Identify which cell holds the provided text, then report its [x, y] central coordinate. 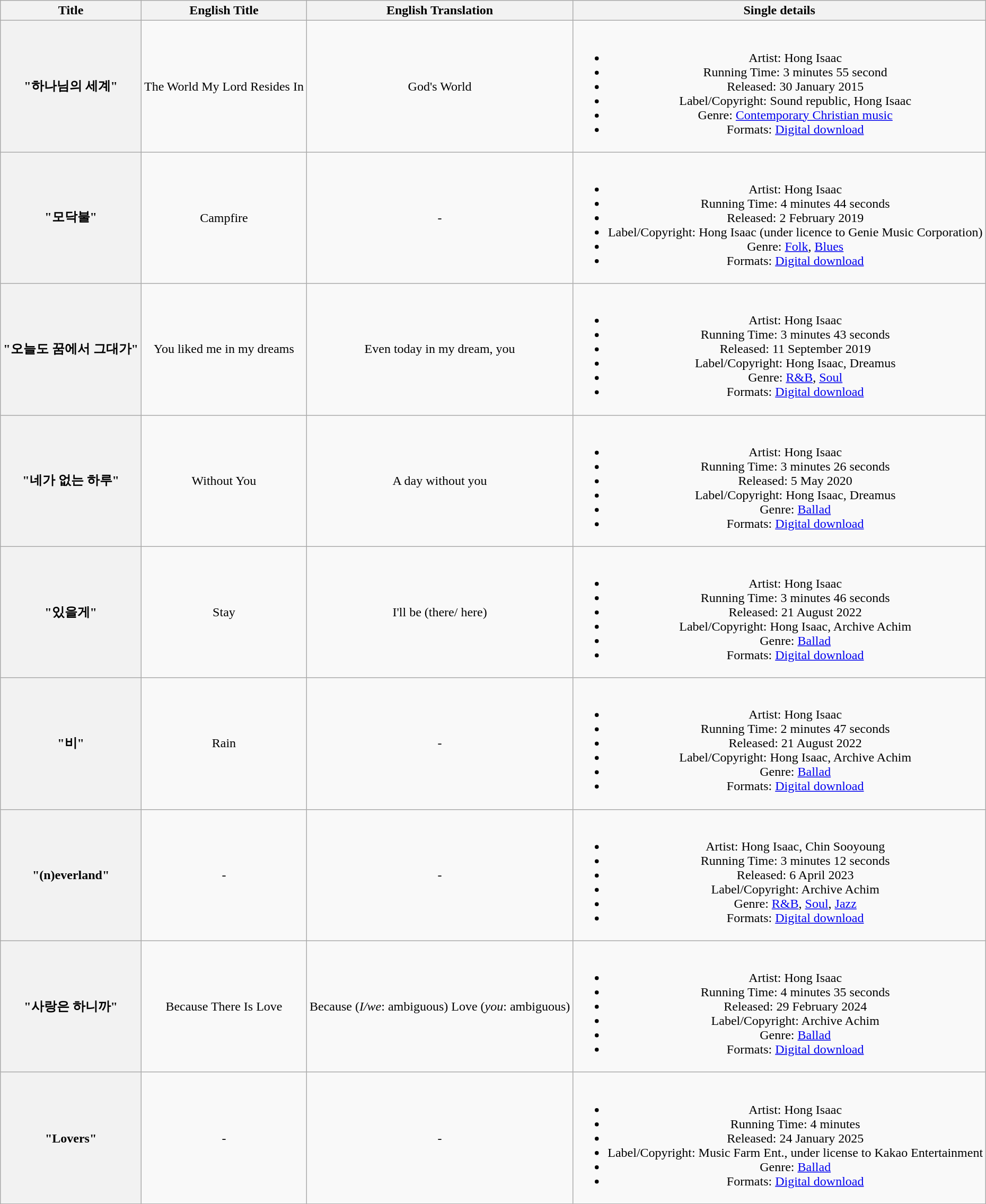
A day without you [439, 481]
Because There Is Love [224, 1006]
"Lovers" [71, 1138]
"오늘도 꿈에서 그대가" [71, 349]
"하나님의 세계" [71, 86]
The World My Lord Resides In [224, 86]
Campfire [224, 218]
"사랑은 하니까" [71, 1006]
Rain [224, 743]
"(n)everland" [71, 875]
Single details [779, 11]
"모닥불" [71, 218]
Artist: Hong IsaacRunning Time: 3 minutes 26 secondsReleased: 5 May 2020Label/Copyright: Hong Isaac, DreamusGenre: BalladFormats: Digital download [779, 481]
Artist: Hong IsaacRunning Time: 4 minutes 35 secondsReleased: 29 February 2024Label/Copyright: Archive AchimGenre: BalladFormats: Digital download [779, 1006]
Stay [224, 612]
"있을게" [71, 612]
"네가 없는 하루" [71, 481]
You liked me in my dreams [224, 349]
Because (I/we: ambiguous) Love (you: ambiguous) [439, 1006]
Without You [224, 481]
Title [71, 11]
English Translation [439, 11]
"비" [71, 743]
English Title [224, 11]
I'll be (there/ here) [439, 612]
God's World [439, 86]
Even today in my dream, you [439, 349]
